Search for the cell housing the specified text and yield its [X, Y] center coordinate. 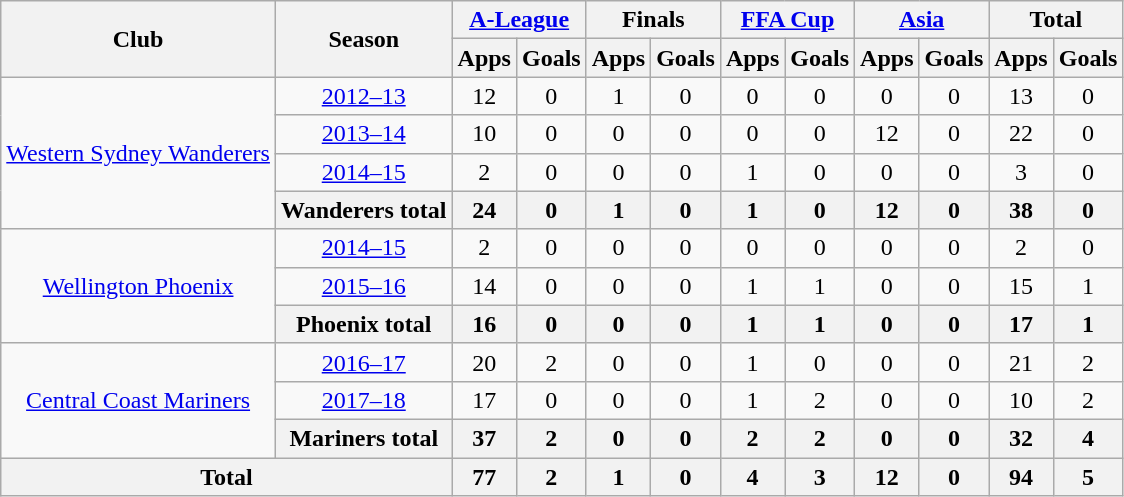
A-League [519, 20]
37 [484, 438]
20 [484, 362]
Central Coast Mariners [138, 400]
21 [1021, 362]
15 [1021, 286]
13 [1021, 96]
77 [484, 477]
24 [484, 210]
2017–18 [364, 400]
94 [1021, 477]
Season [364, 39]
2012–13 [364, 96]
Wellington Phoenix [138, 286]
Mariners total [364, 438]
Wanderers total [364, 210]
2013–14 [364, 134]
38 [1021, 210]
14 [484, 286]
Finals [653, 20]
5 [1088, 477]
Phoenix total [364, 324]
22 [1021, 134]
2015–16 [364, 286]
Club [138, 39]
Asia [922, 20]
2016–17 [364, 362]
FFA Cup [787, 20]
32 [1021, 438]
Western Sydney Wanderers [138, 153]
16 [484, 324]
